Output the (x, y) coordinate of the center of the cell containing the given text.  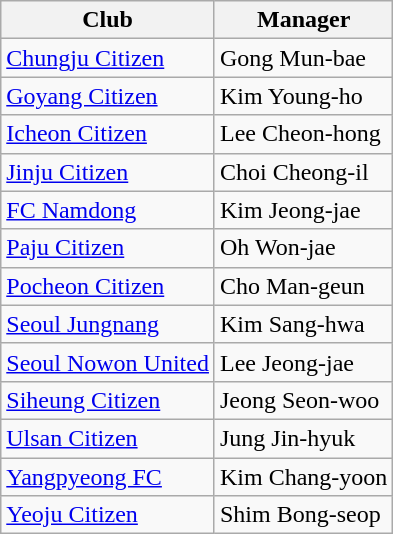
Cho Man-geun (303, 286)
Seoul Jungnang (108, 324)
Club (108, 20)
Lee Jeong-jae (303, 362)
Paju Citizen (108, 248)
Icheon Citizen (108, 134)
Jeong Seon-woo (303, 400)
Shim Bong-seop (303, 515)
Kim Young-ho (303, 96)
Kim Sang-hwa (303, 324)
Siheung Citizen (108, 400)
Chungju Citizen (108, 58)
Jinju Citizen (108, 172)
Gong Mun-bae (303, 58)
Manager (303, 20)
Kim Chang-yoon (303, 477)
Kim Jeong-jae (303, 210)
Oh Won-jae (303, 248)
Pocheon Citizen (108, 286)
FC Namdong (108, 210)
Yeoju Citizen (108, 515)
Yangpyeong FC (108, 477)
Ulsan Citizen (108, 438)
Seoul Nowon United (108, 362)
Choi Cheong-il (303, 172)
Jung Jin-hyuk (303, 438)
Lee Cheon-hong (303, 134)
Goyang Citizen (108, 96)
